Extract the [x, y] coordinate from the center of the cell holding the provided text.  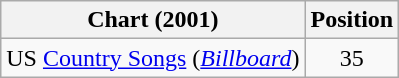
Position [352, 20]
Chart (2001) [153, 20]
US Country Songs (Billboard) [153, 58]
35 [352, 58]
